Provide the [x, y] coordinate of the cell's center where the given text is located.  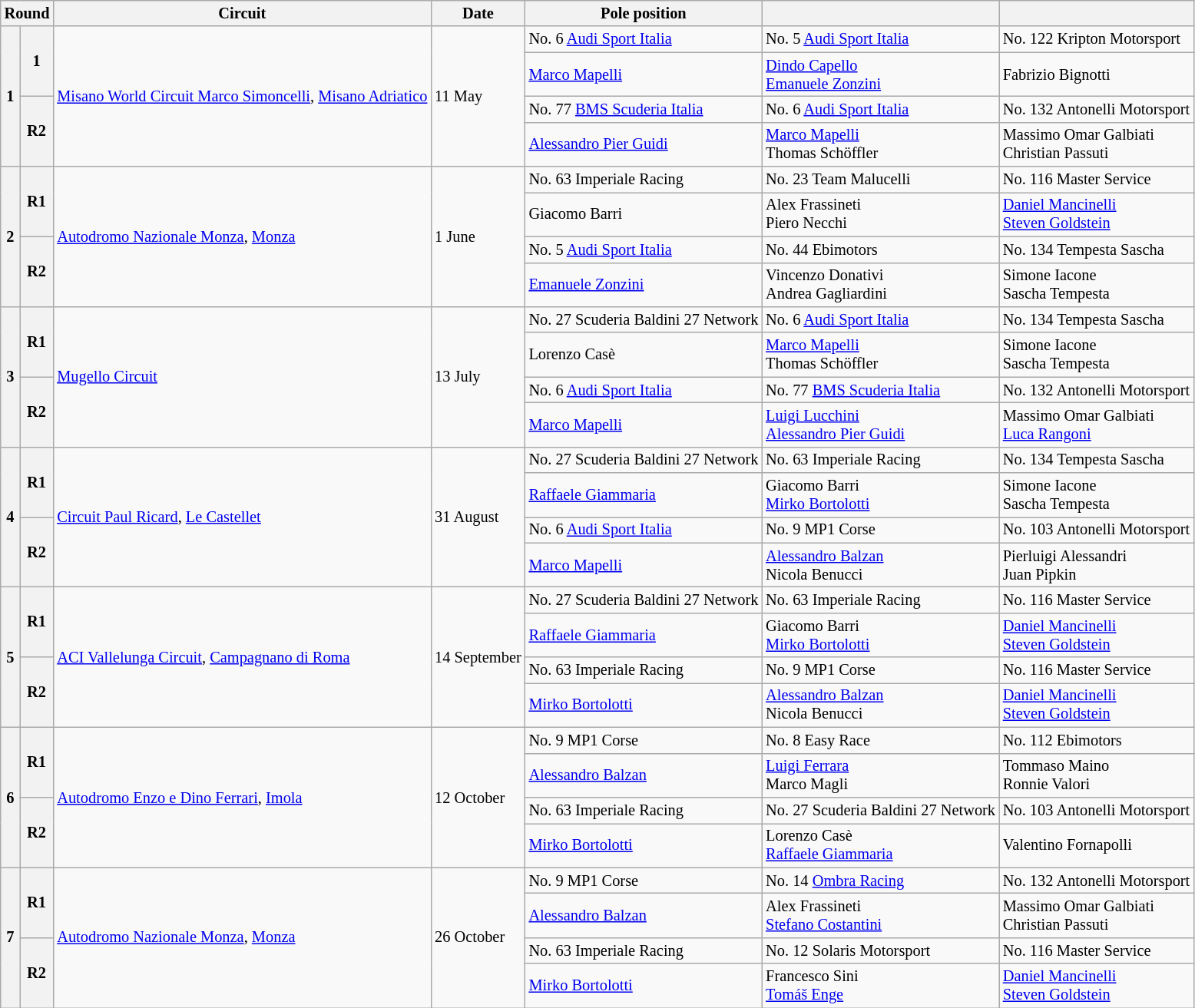
14 September [478, 657]
Valentino Fornapolli [1097, 845]
Luigi Ferrara Marco Magli [880, 775]
5 [11, 657]
No. 8 Easy Race [880, 740]
Lorenzo Casè Raffaele Giammaria [880, 845]
No. 23 Team Malucelli [880, 180]
No. 112 Ebimotors [1097, 740]
Circuit Paul Ricard, Le Castellet [242, 517]
Emanuele Zonzini [644, 285]
ACI Vallelunga Circuit, Campagnano di Roma [242, 657]
Massimo Omar Galbiati Luca Rangoni [1097, 425]
2 [11, 236]
Alessandro Pier Guidi [644, 144]
3 [11, 376]
13 July [478, 376]
Date [478, 13]
Autodromo Enzo e Dino Ferrari, Imola [242, 797]
11 May [478, 97]
Alex Frassineti Piero Necchi [880, 214]
Mugello Circuit [242, 376]
Alex Frassineti Stefano Costantini [880, 915]
Dindo Capello Emanuele Zonzini [880, 74]
Tommaso Maino Ronnie Valori [1097, 775]
Pierluigi Alessandri Juan Pipkin [1097, 565]
Giacomo Barri [644, 214]
1 June [478, 236]
Pole position [644, 13]
No. 122 Kripton Motorsport [1097, 39]
No. 44 Ebimotors [880, 250]
26 October [478, 938]
Fabrizio Bignotti [1097, 74]
4 [11, 517]
7 [11, 938]
Luigi Lucchini Alessandro Pier Guidi [880, 425]
No. 12 Solaris Motorsport [880, 950]
Misano World Circuit Marco Simoncelli, Misano Adriatico [242, 97]
Vincenzo Donativi Andrea Gagliardini [880, 285]
31 August [478, 517]
No. 14 Ombra Racing [880, 881]
12 October [478, 797]
Francesco Sini Tomáš Enge [880, 986]
Lorenzo Casè [644, 355]
Round [28, 13]
6 [11, 797]
Circuit [242, 13]
